For the text-containing cell, return its midpoint in [X, Y] coordinate format. 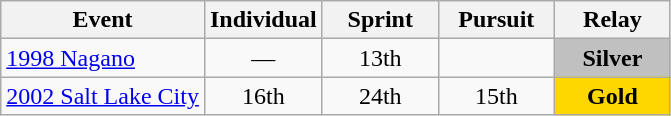
Gold [612, 96]
Sprint [380, 20]
15th [496, 96]
Pursuit [496, 20]
Event [103, 20]
2002 Salt Lake City [103, 96]
Relay [612, 20]
13th [380, 58]
24th [380, 96]
1998 Nagano [103, 58]
— [263, 58]
Silver [612, 58]
Individual [263, 20]
16th [263, 96]
